Pinpoint the cell where the given text exists, returning its [X, Y] midpoint coordinate. 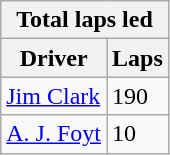
10 [137, 134]
Total laps led [85, 20]
Driver [54, 58]
A. J. Foyt [54, 134]
Laps [137, 58]
Jim Clark [54, 96]
190 [137, 96]
